From the cell containing the given text, extract its center point as (x, y) coordinate. 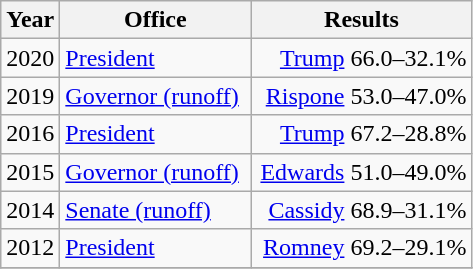
Senate (runoff) (156, 210)
2020 (30, 58)
2016 (30, 134)
Trump 67.2–28.8% (362, 134)
Office (156, 20)
Trump 66.0–32.1% (362, 58)
2015 (30, 172)
2014 (30, 210)
2012 (30, 248)
Edwards 51.0–49.0% (362, 172)
Cassidy 68.9–31.1% (362, 210)
Year (30, 20)
Results (362, 20)
Romney 69.2–29.1% (362, 248)
2019 (30, 96)
Rispone 53.0–47.0% (362, 96)
